For the text-containing cell, return its midpoint in [X, Y] coordinate format. 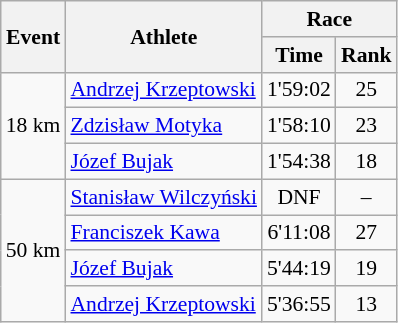
1'59:02 [299, 90]
50 km [34, 250]
Time [299, 55]
DNF [299, 197]
Zdzisław Motyka [164, 126]
18 [366, 162]
19 [366, 269]
Event [34, 36]
– [366, 197]
5'44:19 [299, 269]
1'54:38 [299, 162]
5'36:55 [299, 304]
Race [330, 19]
1'58:10 [299, 126]
25 [366, 90]
13 [366, 304]
Franciszek Kawa [164, 233]
Rank [366, 55]
18 km [34, 126]
Stanisław Wilczyński [164, 197]
6'11:08 [299, 233]
Athlete [164, 36]
23 [366, 126]
27 [366, 233]
